Return the [x, y] coordinate for the center point of the cell that contains the specified text.  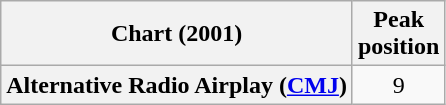
Chart (2001) [177, 34]
Peakposition [398, 34]
9 [398, 85]
Alternative Radio Airplay (CMJ) [177, 85]
